Find where the given text appears and provide that cell's center as (x, y) coordinate. 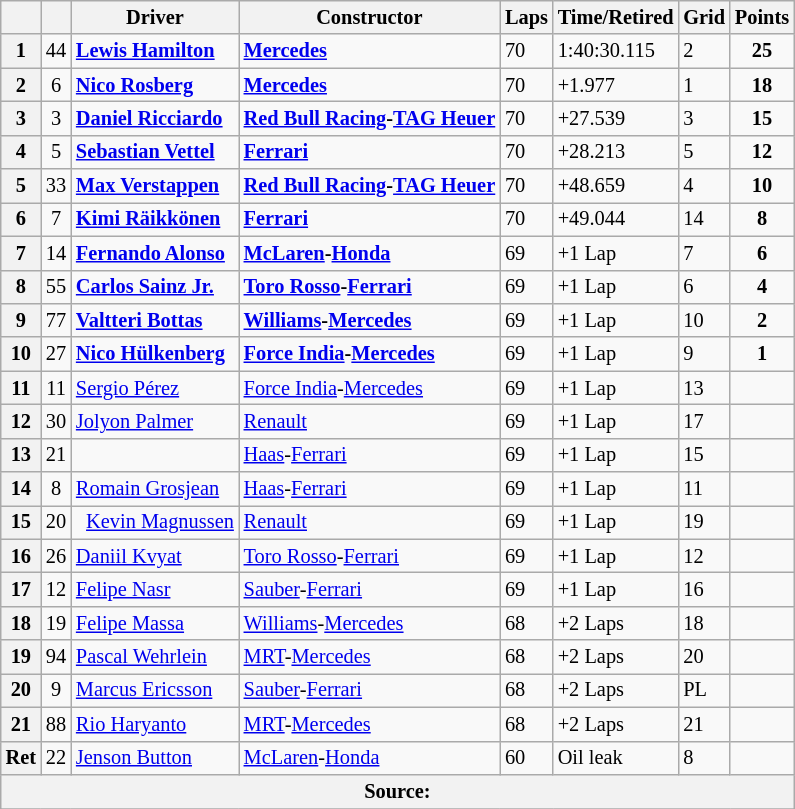
+49.044 (616, 219)
Marcus Ericsson (155, 690)
PL (704, 690)
Daniil Kvyat (155, 556)
+1.977 (616, 85)
Carlos Sainz Jr. (155, 287)
Sergio Pérez (155, 388)
44 (56, 51)
1:40:30.115 (616, 51)
Daniel Ricciardo (155, 118)
Ret (21, 758)
Felipe Nasr (155, 589)
Kimi Räikkönen (155, 219)
22 (56, 758)
Romain Grosjean (155, 489)
Fernando Alonso (155, 253)
Nico Hülkenberg (155, 354)
94 (56, 657)
55 (56, 287)
Felipe Massa (155, 623)
Kevin Magnussen (155, 522)
+48.659 (616, 186)
Driver (155, 17)
+27.539 (616, 118)
30 (56, 421)
88 (56, 724)
25 (762, 51)
Source: (398, 791)
Laps (526, 17)
Rio Haryanto (155, 724)
Max Verstappen (155, 186)
Jenson Button (155, 758)
Valtteri Bottas (155, 320)
60 (526, 758)
Constructor (370, 17)
77 (56, 320)
26 (56, 556)
33 (56, 186)
Sebastian Vettel (155, 152)
Lewis Hamilton (155, 51)
Jolyon Palmer (155, 421)
Oil leak (616, 758)
+28.213 (616, 152)
Grid (704, 17)
Points (762, 17)
Time/Retired (616, 17)
27 (56, 354)
Pascal Wehrlein (155, 657)
Nico Rosberg (155, 85)
